Extract the [x, y] coordinate from the center of the cell holding the provided text.  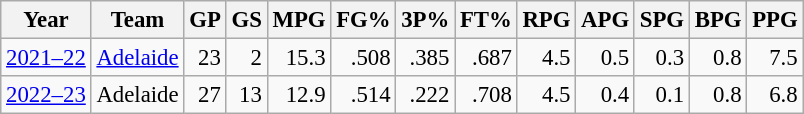
Year [46, 20]
13 [246, 95]
.385 [426, 58]
12.9 [299, 95]
7.5 [775, 58]
MPG [299, 20]
BPG [718, 20]
.708 [486, 95]
GS [246, 20]
2022–23 [46, 95]
APG [606, 20]
.514 [364, 95]
FT% [486, 20]
.508 [364, 58]
2021–22 [46, 58]
Team [138, 20]
6.8 [775, 95]
0.5 [606, 58]
.222 [426, 95]
RPG [546, 20]
.687 [486, 58]
3P% [426, 20]
0.3 [662, 58]
PPG [775, 20]
27 [205, 95]
FG% [364, 20]
0.1 [662, 95]
GP [205, 20]
23 [205, 58]
2 [246, 58]
15.3 [299, 58]
0.4 [606, 95]
SPG [662, 20]
